Return the [X, Y] coordinate for the center point of the cell that contains the specified text.  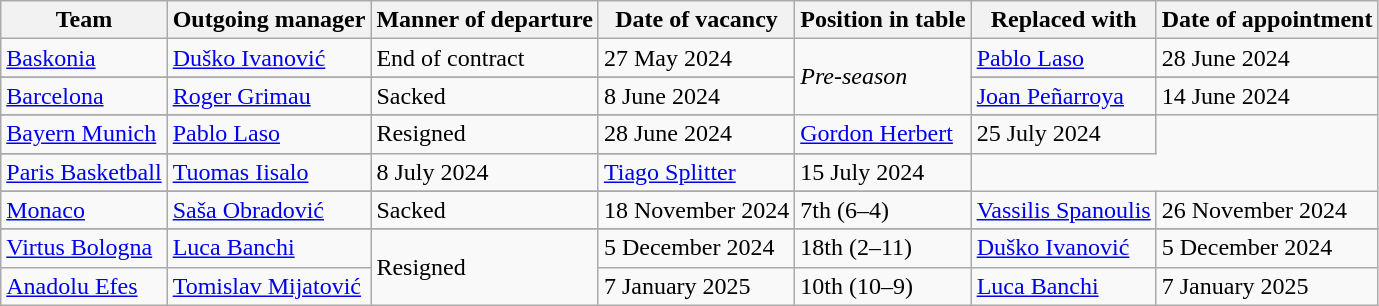
7th (6–4) [883, 210]
8 June 2024 [696, 96]
15 July 2024 [883, 172]
18th (2–11) [883, 248]
Outgoing manager [269, 20]
26 November 2024 [1267, 210]
14 June 2024 [1267, 96]
Barcelona [84, 96]
Bayern Munich [84, 134]
Paris Basketball [84, 172]
Anadolu Efes [84, 286]
Saša Obradović [269, 210]
End of contract [484, 58]
Joan Peñarroya [1064, 96]
10th (10–9) [883, 286]
Baskonia [84, 58]
Gordon Herbert [883, 134]
Manner of departure [484, 20]
Position in table [883, 20]
Team [84, 20]
8 July 2024 [484, 172]
Date of vacancy [696, 20]
Vassilis Spanoulis [1064, 210]
18 November 2024 [696, 210]
Pre-season [883, 77]
Tuomas Iisalo [269, 172]
Roger Grimau [269, 96]
25 July 2024 [1064, 134]
Tiago Splitter [696, 172]
Replaced with [1064, 20]
Virtus Bologna [84, 248]
Monaco [84, 210]
Date of appointment [1267, 20]
Tomislav Mijatović [269, 286]
27 May 2024 [696, 58]
